Return (x, y) of the center of cell containing provided text 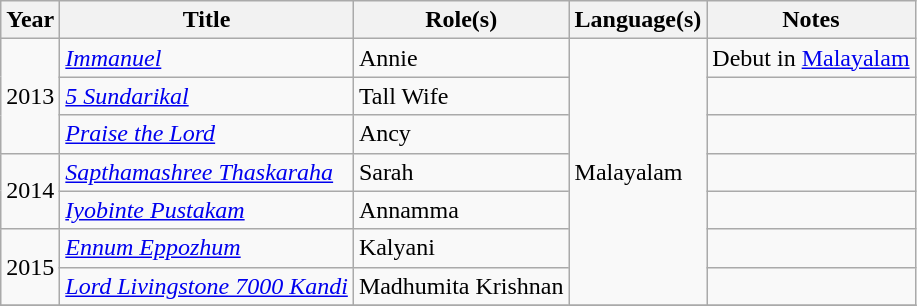
Role(s) (461, 20)
Sarah (461, 172)
Notes (811, 20)
Praise the Lord (207, 134)
Title (207, 20)
Year (30, 20)
Annamma (461, 210)
2015 (30, 267)
5 Sundarikal (207, 96)
Sapthamashree Thaskaraha (207, 172)
Iyobinte Pustakam (207, 210)
Immanuel (207, 58)
Kalyani (461, 248)
2014 (30, 191)
Language(s) (638, 20)
Ancy (461, 134)
Ennum Eppozhum (207, 248)
Debut in Malayalam (811, 58)
2013 (30, 96)
Tall Wife (461, 96)
Lord Livingstone 7000 Kandi (207, 286)
Malayalam (638, 172)
Annie (461, 58)
Madhumita Krishnan (461, 286)
